Output the [X, Y] coordinate of the center of the cell containing the given text.  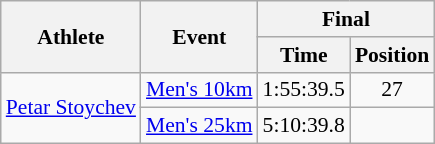
5:10:39.8 [304, 126]
Position [392, 55]
Men's 10km [200, 90]
27 [392, 90]
Final [346, 19]
Men's 25km [200, 126]
Petar Stoychev [71, 108]
Athlete [71, 36]
Event [200, 36]
1:55:39.5 [304, 90]
Time [304, 55]
